Determine the (x, y) coordinate at the center of the cell enclosing the given text.  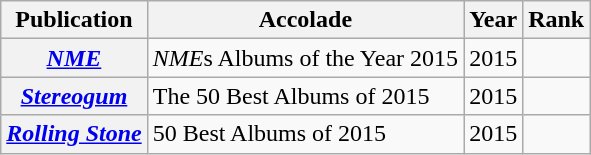
Accolade (305, 20)
Rank (556, 20)
Publication (74, 20)
NMEs Albums of the Year 2015 (305, 58)
50 Best Albums of 2015 (305, 134)
Year (494, 20)
Stereogum (74, 96)
NME (74, 58)
The 50 Best Albums of 2015 (305, 96)
Rolling Stone (74, 134)
